Locate the cell with the specified text and output its (x, y) center coordinate. 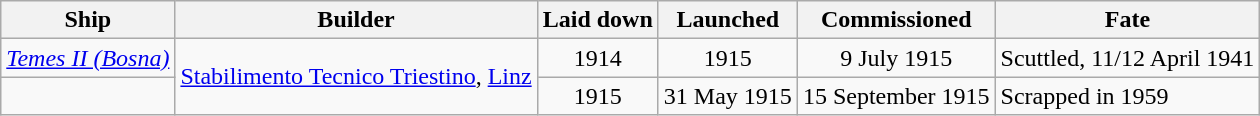
Commissioned (896, 20)
15 September 1915 (896, 96)
31 May 1915 (728, 96)
1914 (598, 58)
Scrapped in 1959 (1128, 96)
Builder (356, 20)
Fate (1128, 20)
Stabilimento Tecnico Triestino, Linz (356, 77)
Laid down (598, 20)
Temes II (Bosna) (88, 58)
Scuttled, 11/12 April 1941 (1128, 58)
Launched (728, 20)
9 July 1915 (896, 58)
Ship (88, 20)
